Detect which cell encompasses the target text, then output its [X, Y] center coordinate. 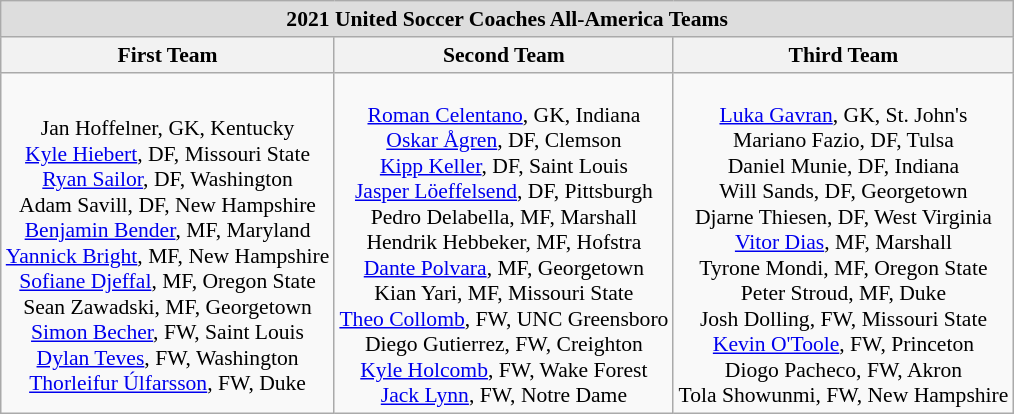
2021 United Soccer Coaches All-America Teams [508, 19]
Second Team [504, 55]
First Team [168, 55]
Third Team [843, 55]
